Search for the cell housing the specified text and yield its [X, Y] center coordinate. 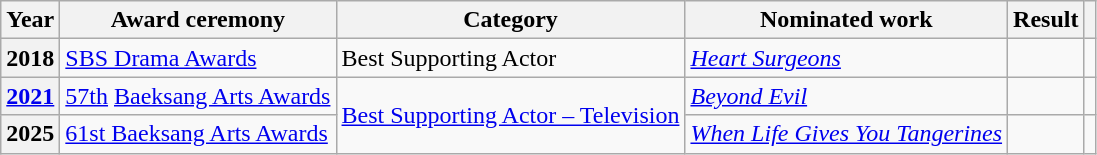
Nominated work [846, 20]
Category [510, 20]
Award ceremony [198, 20]
2018 [30, 58]
Best Supporting Actor [510, 58]
2025 [30, 134]
Heart Surgeons [846, 58]
When Life Gives You Tangerines [846, 134]
SBS Drama Awards [198, 58]
57th Baeksang Arts Awards [198, 96]
2021 [30, 96]
Year [30, 20]
Result [1046, 20]
Best Supporting Actor – Television [510, 115]
Beyond Evil [846, 96]
61st Baeksang Arts Awards [198, 134]
